Locate the cell with the specified text and output its [X, Y] center coordinate. 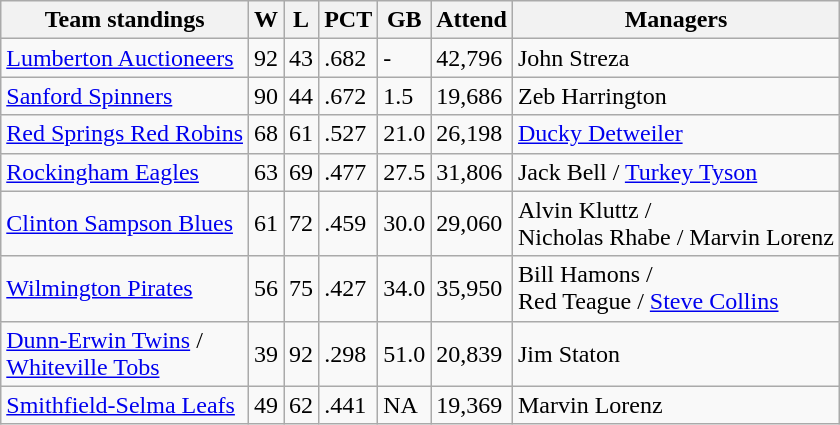
W [266, 20]
.298 [348, 354]
Lumberton Auctioneers [125, 58]
Bill Hamons / Red Teague / Steve Collins [676, 288]
75 [302, 288]
68 [266, 134]
21.0 [404, 134]
49 [266, 405]
Clinton Sampson Blues [125, 224]
Jim Staton [676, 354]
34.0 [404, 288]
John Streza [676, 58]
62 [302, 405]
51.0 [404, 354]
35,950 [472, 288]
Ducky Detweiler [676, 134]
Marvin Lorenz [676, 405]
56 [266, 288]
20,839 [472, 354]
Wilmington Pirates [125, 288]
43 [302, 58]
Rockingham Eagles [125, 172]
Zeb Harrington [676, 96]
63 [266, 172]
.427 [348, 288]
30.0 [404, 224]
Smithfield-Selma Leafs [125, 405]
PCT [348, 20]
44 [302, 96]
Team standings [125, 20]
29,060 [472, 224]
.441 [348, 405]
Red Springs Red Robins [125, 134]
Dunn-Erwin Twins /Whiteville Tobs [125, 354]
27.5 [404, 172]
.682 [348, 58]
.477 [348, 172]
GB [404, 20]
19,369 [472, 405]
72 [302, 224]
.672 [348, 96]
19,686 [472, 96]
26,198 [472, 134]
69 [302, 172]
90 [266, 96]
Sanford Spinners [125, 96]
NA [404, 405]
1.5 [404, 96]
Attend [472, 20]
42,796 [472, 58]
L [302, 20]
31,806 [472, 172]
.459 [348, 224]
- [404, 58]
Jack Bell / Turkey Tyson [676, 172]
39 [266, 354]
.527 [348, 134]
Managers [676, 20]
Alvin Kluttz / Nicholas Rhabe / Marvin Lorenz [676, 224]
